Return the [x, y] coordinate for the center point of the cell that contains the specified text.  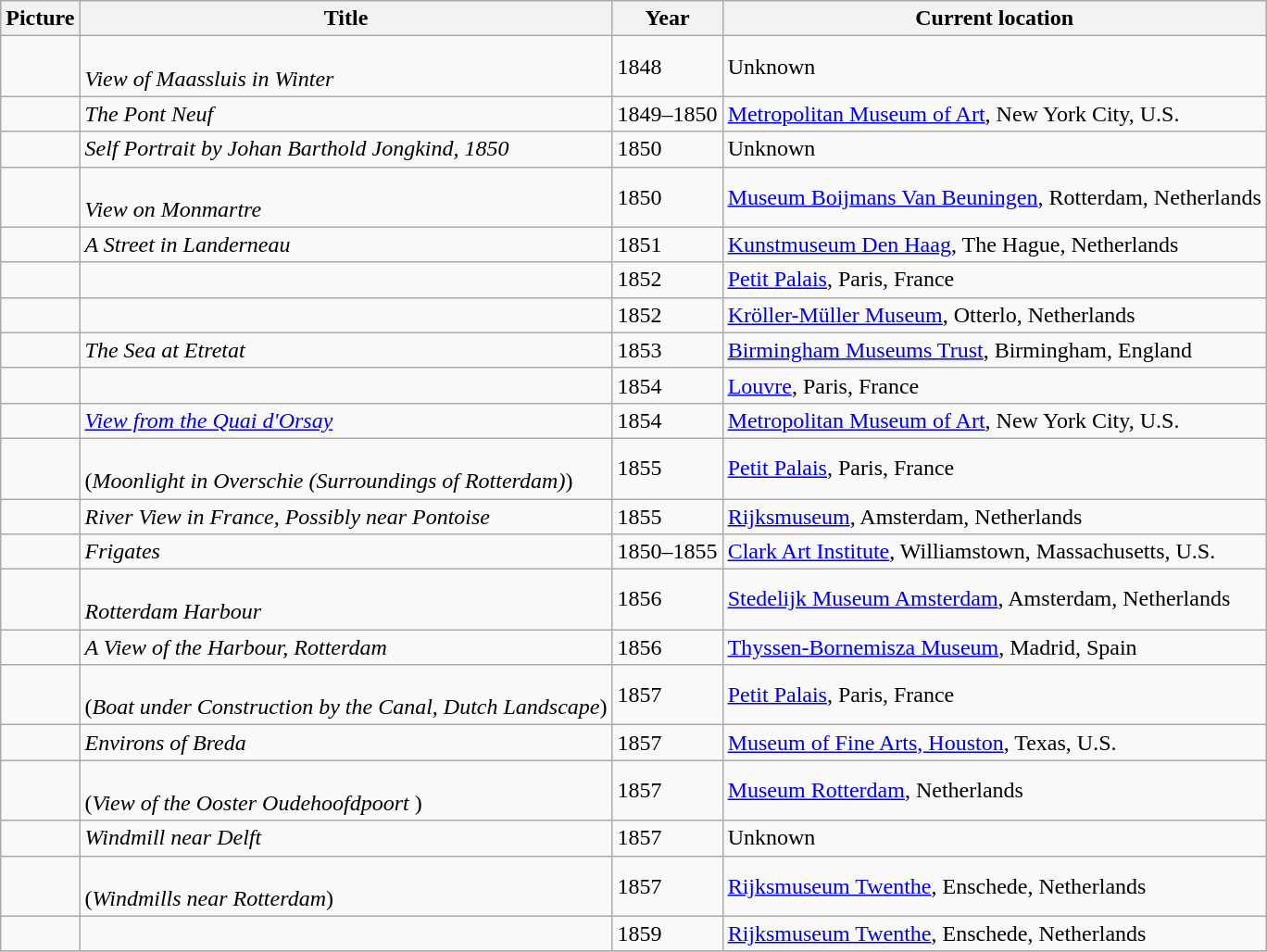
Self Portrait by Johan Barthold Jongkind, 1850 [346, 149]
Picture [41, 19]
Thyssen-Bornemisza Museum, Madrid, Spain [995, 647]
Frigates [346, 552]
The Sea at Etretat [346, 350]
Windmill near Delft [346, 838]
(Moonlight in Overschie (Surroundings of Rotterdam)) [346, 469]
(Boat under Construction by the Canal, Dutch Landscape) [346, 695]
A View of the Harbour, Rotterdam [346, 647]
Stedelijk Museum Amsterdam, Amsterdam, Netherlands [995, 600]
Title [346, 19]
1851 [667, 244]
Museum of Fine Arts, Houston, Texas, U.S. [995, 743]
Kröller-Müller Museum, Otterlo, Netherlands [995, 315]
Rotterdam Harbour [346, 600]
Louvre, Paris, France [995, 385]
Environs of Breda [346, 743]
1850–1855 [667, 552]
1853 [667, 350]
1849–1850 [667, 114]
The Pont Neuf [346, 114]
View from the Quai d'Orsay [346, 420]
Kunstmuseum Den Haag, The Hague, Netherlands [995, 244]
View of Maassluis in Winter [346, 67]
(Windmills near Rotterdam) [346, 885]
View on Monmartre [346, 196]
1859 [667, 933]
River View in France, Possibly near Pontoise [346, 516]
(View of the Ooster Oudehoofdpoort ) [346, 791]
Birmingham Museums Trust, Birmingham, England [995, 350]
1848 [667, 67]
Museum Boijmans Van Beuningen, Rotterdam, Netherlands [995, 196]
Year [667, 19]
A Street in Landerneau [346, 244]
Clark Art Institute, Williamstown, Massachusetts, U.S. [995, 552]
Current location [995, 19]
Rijksmuseum, Amsterdam, Netherlands [995, 516]
Museum Rotterdam, Netherlands [995, 791]
